Find where the given text appears and provide that cell's center as (X, Y) coordinate. 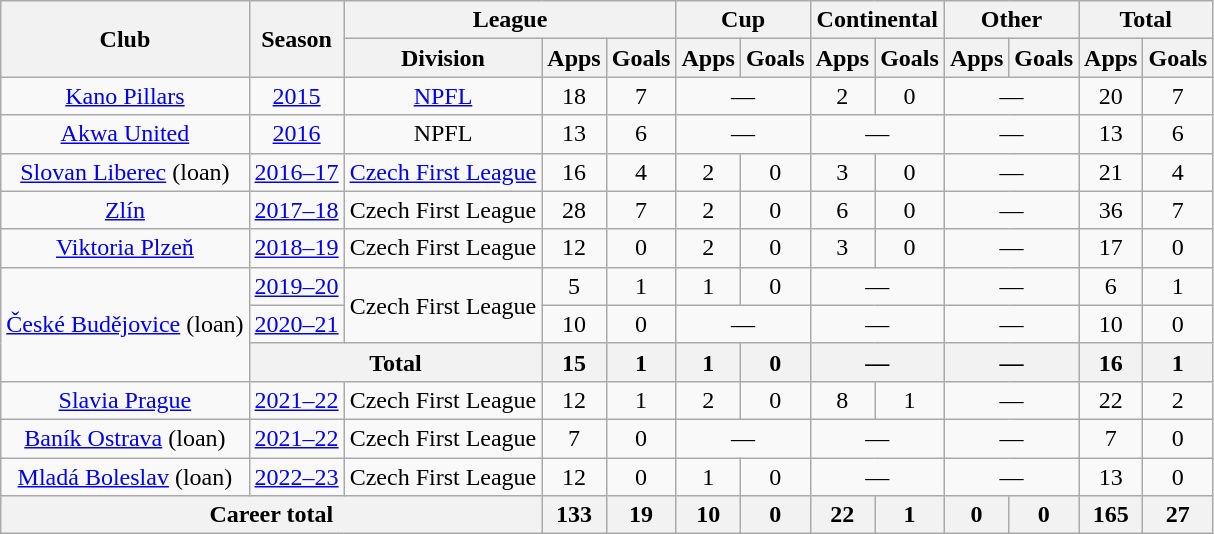
Division (443, 58)
Zlín (125, 210)
Kano Pillars (125, 96)
League (510, 20)
18 (574, 96)
Cup (743, 20)
České Budějovice (loan) (125, 324)
8 (842, 400)
36 (1111, 210)
20 (1111, 96)
Baník Ostrava (loan) (125, 438)
15 (574, 362)
2016 (296, 134)
2016–17 (296, 172)
Continental (877, 20)
Mladá Boleslav (loan) (125, 477)
Slovan Liberec (loan) (125, 172)
17 (1111, 248)
2017–18 (296, 210)
19 (641, 515)
Slavia Prague (125, 400)
Season (296, 39)
165 (1111, 515)
2019–20 (296, 286)
27 (1178, 515)
Career total (272, 515)
28 (574, 210)
133 (574, 515)
Other (1011, 20)
2018–19 (296, 248)
2020–21 (296, 324)
Club (125, 39)
5 (574, 286)
Akwa United (125, 134)
2015 (296, 96)
2022–23 (296, 477)
21 (1111, 172)
Viktoria Plzeň (125, 248)
